Identify which cell holds the provided text, then report its [X, Y] central coordinate. 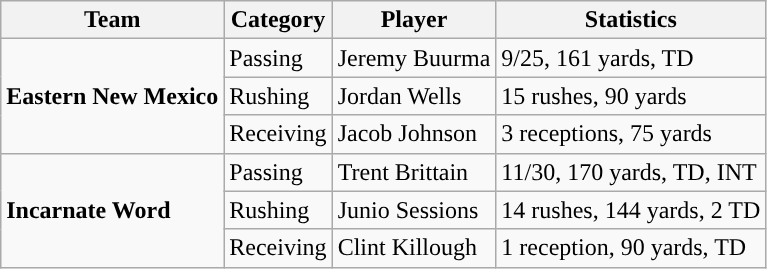
Jordan Wells [414, 96]
Junio Sessions [414, 210]
Player [414, 20]
1 reception, 90 yards, TD [631, 248]
9/25, 161 yards, TD [631, 58]
Clint Killough [414, 248]
Trent Brittain [414, 172]
3 receptions, 75 yards [631, 134]
Statistics [631, 20]
Jeremy Buurma [414, 58]
Category [278, 20]
Incarnate Word [112, 210]
14 rushes, 144 yards, 2 TD [631, 210]
15 rushes, 90 yards [631, 96]
11/30, 170 yards, TD, INT [631, 172]
Jacob Johnson [414, 134]
Team [112, 20]
Eastern New Mexico [112, 96]
